Capture the cell that displays the provided text and extract its (X, Y) central coordinate. 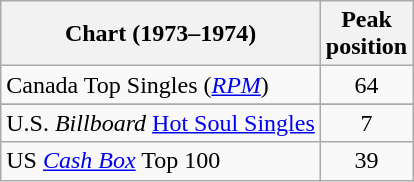
7 (366, 123)
Peakposition (366, 34)
39 (366, 161)
Chart (1973–1974) (161, 34)
U.S. Billboard Hot Soul Singles (161, 123)
Canada Top Singles (RPM) (161, 85)
US Cash Box Top 100 (161, 161)
64 (366, 85)
